For the text-containing cell, return its midpoint in [X, Y] coordinate format. 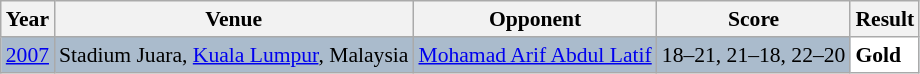
2007 [28, 55]
Gold [884, 55]
18–21, 21–18, 22–20 [754, 55]
Result [884, 19]
Venue [234, 19]
Opponent [534, 19]
Year [28, 19]
Stadium Juara, Kuala Lumpur, Malaysia [234, 55]
Mohamad Arif Abdul Latif [534, 55]
Score [754, 19]
